For the text-containing cell, return its midpoint in (x, y) coordinate format. 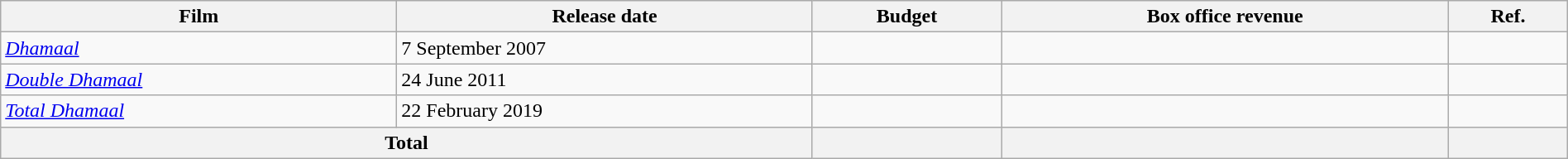
Total Dhamaal (198, 111)
7 September 2007 (605, 48)
22 February 2019 (605, 111)
Box office revenue (1226, 17)
Double Dhamaal (198, 79)
Film (198, 17)
Budget (906, 17)
Ref. (1508, 17)
24 June 2011 (605, 79)
Total (407, 142)
Dhamaal (198, 48)
Release date (605, 17)
